Provide the [x, y] coordinate of the cell's center where the given text is located.  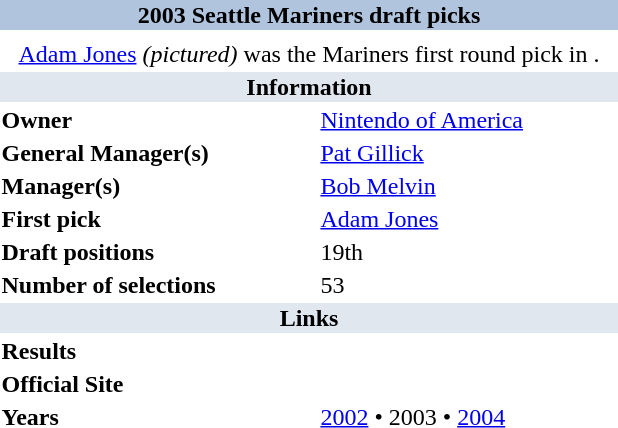
19th [468, 252]
First pick [158, 219]
Owner [158, 120]
Information [309, 87]
Number of selections [158, 285]
Adam Jones [468, 219]
Manager(s) [158, 186]
Official Site [158, 384]
Nintendo of America [468, 120]
Adam Jones (pictured) was the Mariners first round pick in . [309, 54]
53 [468, 285]
Results [158, 351]
Bob Melvin [468, 186]
General Manager(s) [158, 153]
2003 Seattle Mariners draft picks [309, 15]
Pat Gillick [468, 153]
Links [309, 318]
Draft positions [158, 252]
